Determine the (X, Y) coordinate at the center of the cell enclosing the given text.  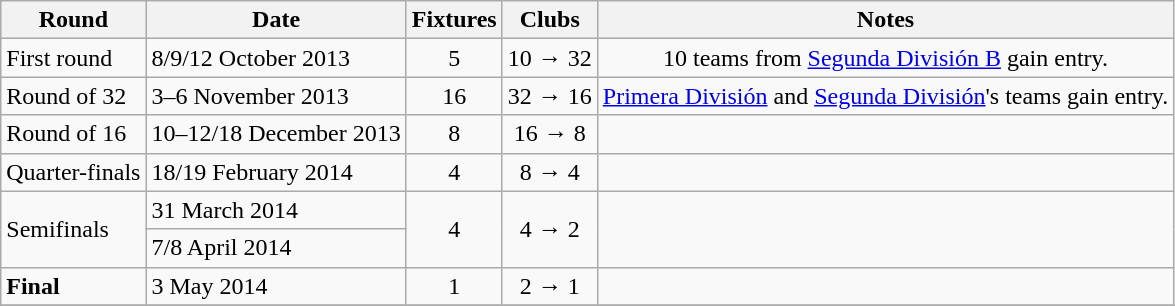
Round (74, 20)
10–12/18 December 2013 (276, 134)
Date (276, 20)
4 → 2 (550, 229)
16 → 8 (550, 134)
Semifinals (74, 229)
5 (454, 58)
10 teams from Segunda División B gain entry. (885, 58)
Notes (885, 20)
31 March 2014 (276, 210)
3–6 November 2013 (276, 96)
18/19 February 2014 (276, 172)
8/9/12 October 2013 (276, 58)
Fixtures (454, 20)
16 (454, 96)
Round of 32 (74, 96)
7/8 April 2014 (276, 248)
2 → 1 (550, 286)
3 May 2014 (276, 286)
Clubs (550, 20)
Round of 16 (74, 134)
10 → 32 (550, 58)
Final (74, 286)
Quarter-finals (74, 172)
8 (454, 134)
First round (74, 58)
32 → 16 (550, 96)
Primera División and Segunda División's teams gain entry. (885, 96)
1 (454, 286)
8 → 4 (550, 172)
